Determine the (x, y) coordinate at the center of the cell enclosing the given text.  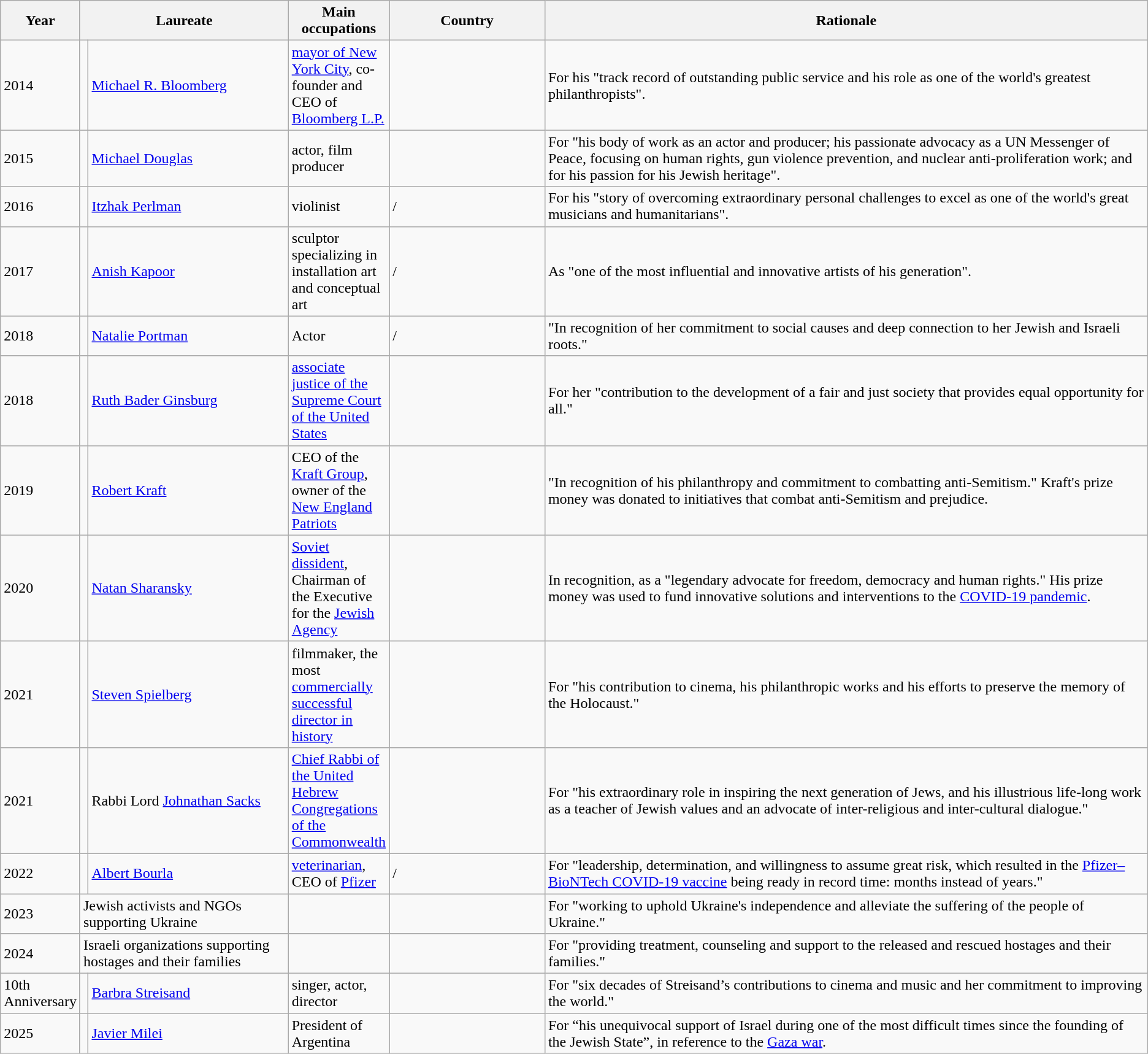
Israeli organizations supporting hostages and their families (184, 953)
2022 (40, 874)
Main occupations (339, 21)
Javier Milei (188, 1033)
2025 (40, 1033)
Country (467, 21)
Soviet dissident, Chairman of the Executive for the Jewish Agency (339, 588)
For "working to uphold Ukraine's independence and alleviate the suffering of the people of Ukraine." (846, 913)
filmmaker, the most commercially successful director in history (339, 694)
violinist (339, 206)
Barbra Streisand (188, 994)
associate justice of the Supreme Court of the United States (339, 401)
Rabbi Lord Johnathan Sacks (188, 800)
Jewish activists and NGOs supporting Ukraine (184, 913)
Year (40, 21)
For "his contribution to cinema, his philanthropic works and his efforts to preserve the memory of the Holocaust." (846, 694)
2024 (40, 953)
Ruth Bader Ginsburg (188, 401)
Itzhak Perlman (188, 206)
2023 (40, 913)
actor, film producer (339, 158)
2019 (40, 490)
For "six decades of Streisand’s contributions to cinema and music and her commitment to improving the world." (846, 994)
Anish Kapoor (188, 271)
Steven Spielberg (188, 694)
2017 (40, 271)
As "one of the most influential and innovative artists of his generation". (846, 271)
For "providing treatment, counseling and support to the released and rescued hostages and their families." (846, 953)
President of Argentina (339, 1033)
10th Anniversary (40, 994)
2016 (40, 206)
2015 (40, 158)
Albert Bourla (188, 874)
For her "contribution to the development of a fair and just society that provides equal opportunity for all." (846, 401)
2020 (40, 588)
For “his unequivocal support of Israel during one of the most difficult times since the founding of the Jewish State”, in reference to the Gaza war. (846, 1033)
veterinarian, CEO of Pfizer (339, 874)
singer, actor, director (339, 994)
mayor of New York City, co-founder and CEO of Bloomberg L.P. (339, 85)
Laureate (184, 21)
sculptor specializing in installation art and conceptual art (339, 271)
For his "track record of outstanding public service and his role as one of the world's greatest philanthropists". (846, 85)
Robert Kraft (188, 490)
Natalie Portman (188, 336)
Actor (339, 336)
Natan Sharansky (188, 588)
Michael Douglas (188, 158)
CEO of the Kraft Group, owner of the New England Patriots (339, 490)
Michael R. Bloomberg (188, 85)
For his "story of overcoming extraordinary personal challenges to excel as one of the world's great musicians and humanitarians". (846, 206)
Chief Rabbi of the United Hebrew Congregations of the Commonwealth (339, 800)
Rationale (846, 21)
2014 (40, 85)
"In recognition of her commitment to social causes and deep connection to her Jewish and Israeli roots." (846, 336)
